Capture the cell that displays the provided text and extract its [X, Y] central coordinate. 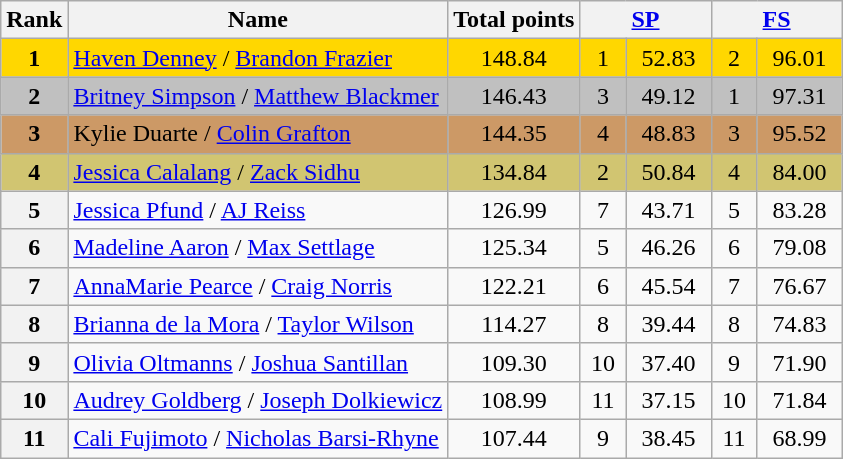
71.84 [800, 400]
76.67 [800, 286]
134.84 [514, 172]
96.01 [800, 58]
45.54 [668, 286]
Brianna de la Mora / Taylor Wilson [258, 324]
Madeline Aaron / Max Settlage [258, 248]
71.90 [800, 362]
37.40 [668, 362]
46.26 [668, 248]
Rank [34, 20]
83.28 [800, 210]
107.44 [514, 438]
122.21 [514, 286]
109.30 [514, 362]
Jessica Calalang / Zack Sidhu [258, 172]
38.45 [668, 438]
Britney Simpson / Matthew Blackmer [258, 96]
97.31 [800, 96]
Kylie Duarte / Colin Grafton [258, 134]
52.83 [668, 58]
108.99 [514, 400]
84.00 [800, 172]
144.35 [514, 134]
50.84 [668, 172]
49.12 [668, 96]
Audrey Goldberg / Joseph Dolkiewicz [258, 400]
Cali Fujimoto / Nicholas Barsi-Rhyne [258, 438]
126.99 [514, 210]
Haven Denney / Brandon Frazier [258, 58]
43.71 [668, 210]
39.44 [668, 324]
Olivia Oltmanns / Joshua Santillan [258, 362]
125.34 [514, 248]
148.84 [514, 58]
95.52 [800, 134]
74.83 [800, 324]
68.99 [800, 438]
Jessica Pfund / AJ Reiss [258, 210]
146.43 [514, 96]
AnnaMarie Pearce / Craig Norris [258, 286]
79.08 [800, 248]
FS [776, 20]
Name [258, 20]
Total points [514, 20]
48.83 [668, 134]
37.15 [668, 400]
114.27 [514, 324]
SP [646, 20]
